Capture the cell that displays the provided text and extract its [x, y] central coordinate. 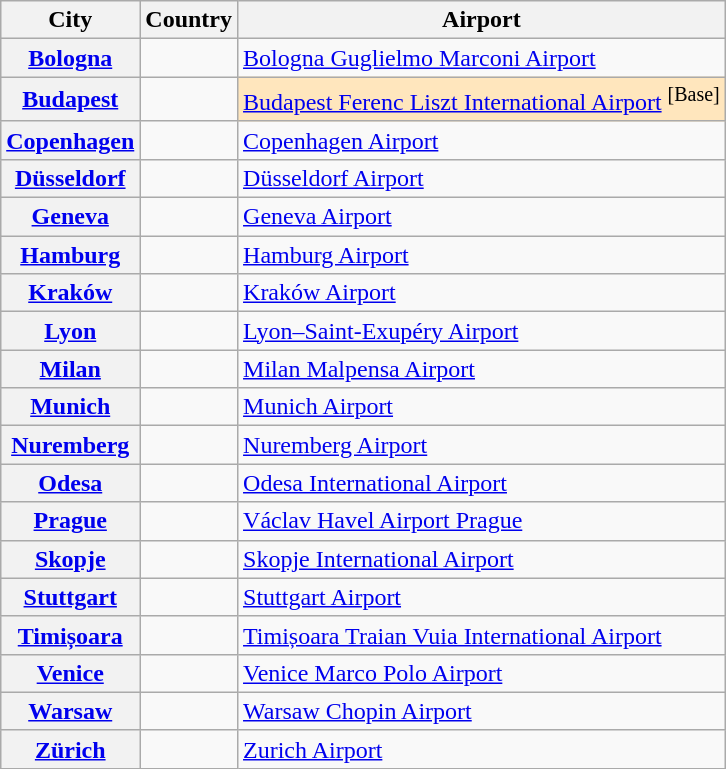
Lyon [70, 331]
Warsaw Chopin Airport [482, 711]
Copenhagen [70, 140]
Skopje International Airport [482, 559]
Venice [70, 673]
Munich Airport [482, 407]
Prague [70, 521]
Warsaw [70, 711]
Stuttgart Airport [482, 597]
Timișoara Traian Vuia International Airport [482, 635]
Munich [70, 407]
Odesa International Airport [482, 483]
Milan Malpensa Airport [482, 369]
Bologna [70, 58]
Zurich Airport [482, 749]
Timișoara [70, 635]
Budapest Ferenc Liszt International Airport [Base] [482, 100]
Václav Havel Airport Prague [482, 521]
Stuttgart [70, 597]
Airport [482, 20]
Zürich [70, 749]
City [70, 20]
Düsseldorf Airport [482, 178]
Milan [70, 369]
Copenhagen Airport [482, 140]
Geneva Airport [482, 217]
Odesa [70, 483]
Düsseldorf [70, 178]
Country [189, 20]
Bologna Guglielmo Marconi Airport [482, 58]
Venice Marco Polo Airport [482, 673]
Hamburg Airport [482, 255]
Nuremberg [70, 445]
Kraków [70, 293]
Budapest [70, 100]
Nuremberg Airport [482, 445]
Lyon–Saint-Exupéry Airport [482, 331]
Geneva [70, 217]
Skopje [70, 559]
Kraków Airport [482, 293]
Hamburg [70, 255]
